Capture the cell that displays the provided text and extract its (x, y) central coordinate. 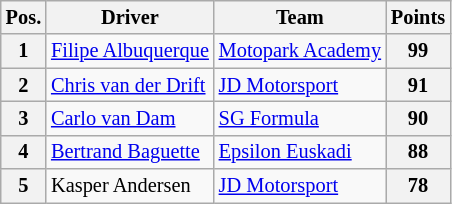
Motopark Academy (300, 51)
2 (24, 85)
Chris van der Drift (130, 85)
91 (418, 85)
Points (418, 17)
1 (24, 51)
Bertrand Baguette (130, 152)
Kasper Andersen (130, 186)
3 (24, 118)
Team (300, 17)
Driver (130, 17)
99 (418, 51)
4 (24, 152)
Carlo van Dam (130, 118)
Pos. (24, 17)
88 (418, 152)
5 (24, 186)
Filipe Albuquerque (130, 51)
90 (418, 118)
SG Formula (300, 118)
Epsilon Euskadi (300, 152)
78 (418, 186)
